Output the [x, y] coordinate of the center of the cell containing the given text.  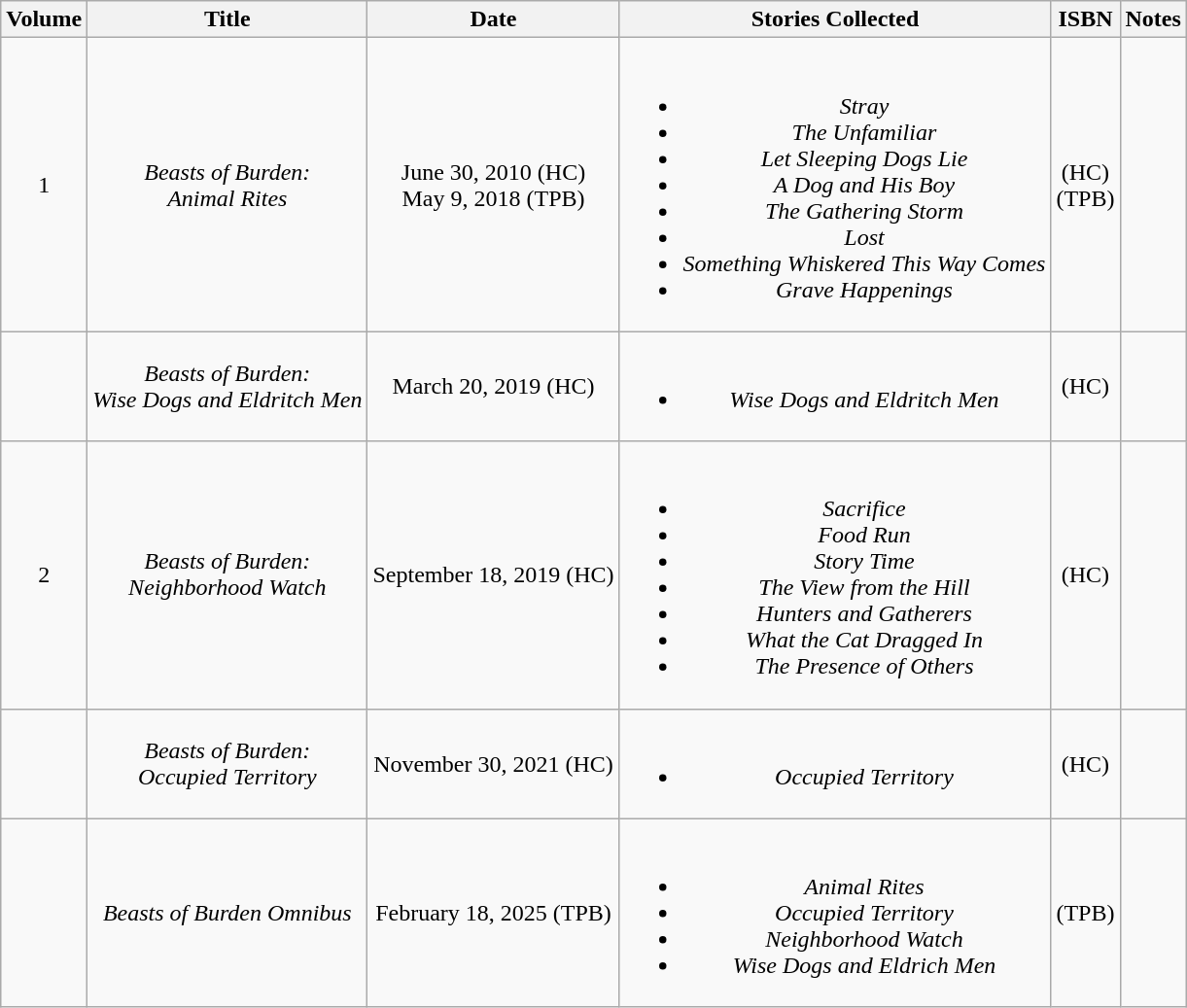
ISBN [1085, 19]
Stories Collected [835, 19]
1 [45, 185]
Wise Dogs and Eldritch Men [835, 387]
(HC) (TPB) [1085, 185]
Beasts of Burden Omnibus [227, 913]
Beasts of Burden:Wise Dogs and Eldritch Men [227, 387]
Date [494, 19]
Title [227, 19]
Beasts of Burden:Occupied Territory [227, 764]
September 18, 2019 (HC) [494, 575]
SacrificeFood RunStory TimeThe View from the HillHunters and GatherersWhat the Cat Dragged InThe Presence of Others [835, 575]
Beasts of Burden:Neighborhood Watch [227, 575]
Animal RitesOccupied TerritoryNeighborhood WatchWise Dogs and Eldrich Men [835, 913]
StrayThe UnfamiliarLet Sleeping Dogs LieA Dog and His BoyThe Gathering StormLostSomething Whiskered This Way ComesGrave Happenings [835, 185]
Volume [45, 19]
Occupied Territory [835, 764]
(TPB) [1085, 913]
November 30, 2021 (HC) [494, 764]
June 30, 2010 (HC)May 9, 2018 (TPB) [494, 185]
2 [45, 575]
February 18, 2025 (TPB) [494, 913]
Notes [1153, 19]
Beasts of Burden:Animal Rites [227, 185]
March 20, 2019 (HC) [494, 387]
